Locate the cell with the specified text and output its [x, y] center coordinate. 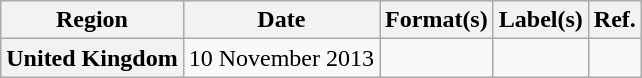
Format(s) [437, 20]
Region [92, 20]
Label(s) [540, 20]
United Kingdom [92, 58]
10 November 2013 [281, 58]
Ref. [614, 20]
Date [281, 20]
